From the cell containing the given text, extract its center point as (X, Y) coordinate. 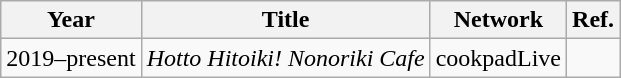
Title (286, 20)
cookpadLive (498, 58)
Hotto Hitoiki! Nonoriki Cafe (286, 58)
2019–present (71, 58)
Network (498, 20)
Year (71, 20)
Ref. (594, 20)
